Detect which cell encompasses the target text, then output its (X, Y) center coordinate. 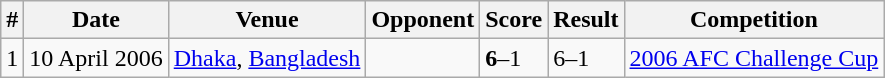
Opponent (423, 20)
Venue (267, 20)
# (12, 20)
10 April 2006 (96, 58)
Result (586, 20)
Date (96, 20)
Score (514, 20)
Competition (754, 20)
2006 AFC Challenge Cup (754, 58)
1 (12, 58)
Dhaka, Bangladesh (267, 58)
